Capture the cell that displays the provided text and extract its [x, y] central coordinate. 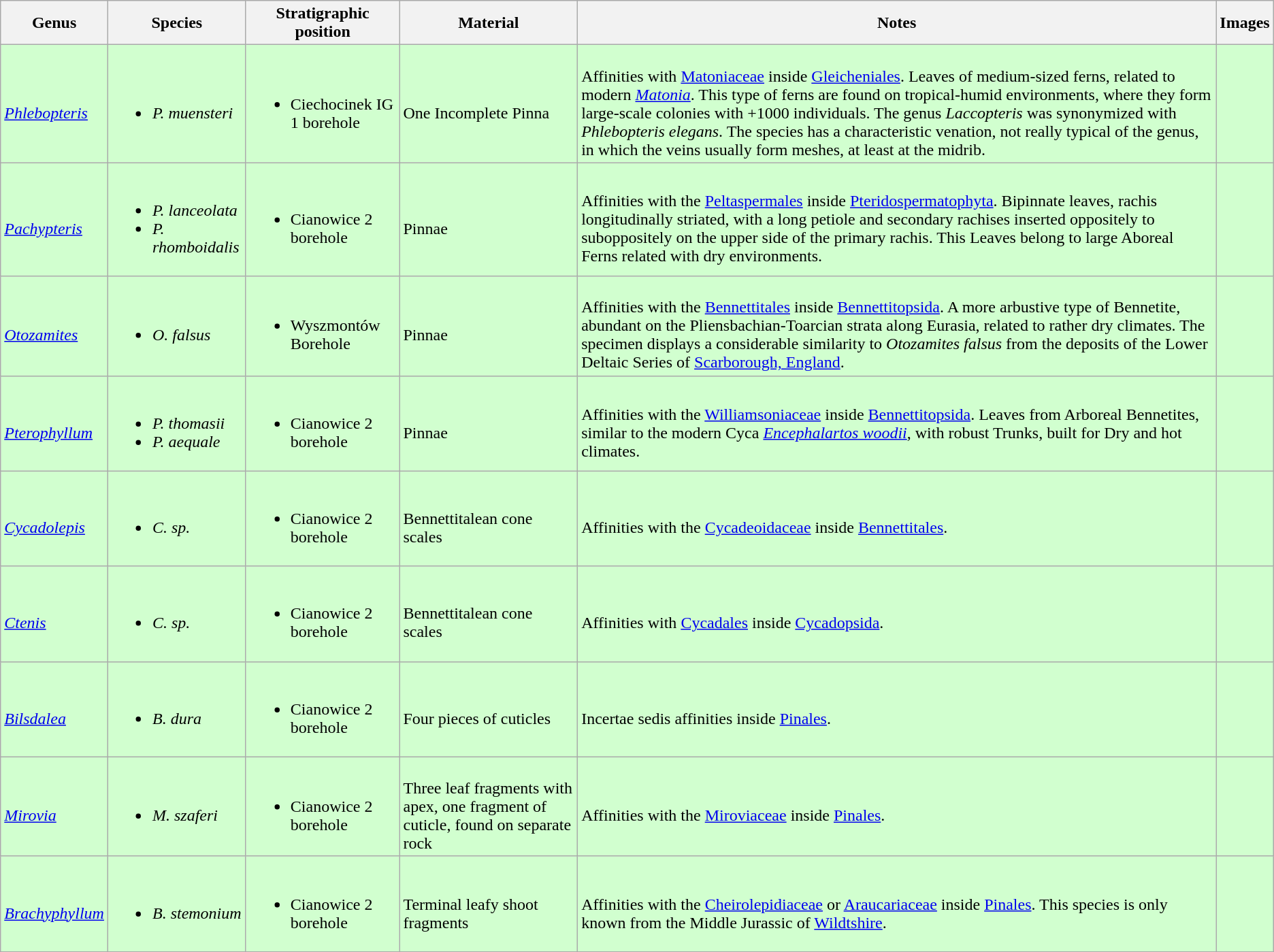
Ctenis [54, 614]
Affinities with the Cycadeoidaceae inside Bennettitales. [897, 519]
Phlebopteris [54, 103]
Pterophyllum [54, 423]
Brachyphyllum [54, 904]
Terminal leafy shoot fragments [489, 904]
Four pieces of cuticles [489, 709]
Affinities with the Miroviaceae inside Pinales. [897, 806]
Affinities with Cycadales inside Cycadopsida. [897, 614]
P. muensteri [177, 103]
Wyszmontów Borehole [323, 326]
Ciechocinek IG 1 borehole [323, 103]
Affinities with the Cheirolepidiaceae or Araucariaceae inside Pinales. This species is only known from the Middle Jurassic of Wildtshire. [897, 904]
Stratigraphic position [323, 23]
Pachypteris [54, 219]
Images [1245, 23]
Three leaf fragments with apex, one fragment of cuticle, found on separate rock [489, 806]
Cycadolepis [54, 519]
Incertae sedis affinities inside Pinales. [897, 709]
O. falsus [177, 326]
M. szaferi [177, 806]
B. stemonium [177, 904]
Otozamites [54, 326]
P. thomasiiP. aequale [177, 423]
Genus [54, 23]
Notes [897, 23]
P. lanceolataP. rhomboidalis [177, 219]
Species [177, 23]
One Incomplete Pinna [489, 103]
Mirovia [54, 806]
Material [489, 23]
Bilsdalea [54, 709]
B. dura [177, 709]
